Find where the given text appears and provide that cell's center as [x, y] coordinate. 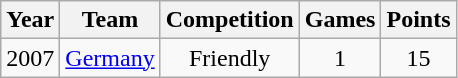
Games [340, 20]
Points [418, 20]
Competition [230, 20]
1 [340, 58]
Friendly [230, 58]
Team [110, 20]
Germany [110, 58]
2007 [30, 58]
Year [30, 20]
15 [418, 58]
